Locate the cell with the specified text and output its (X, Y) center coordinate. 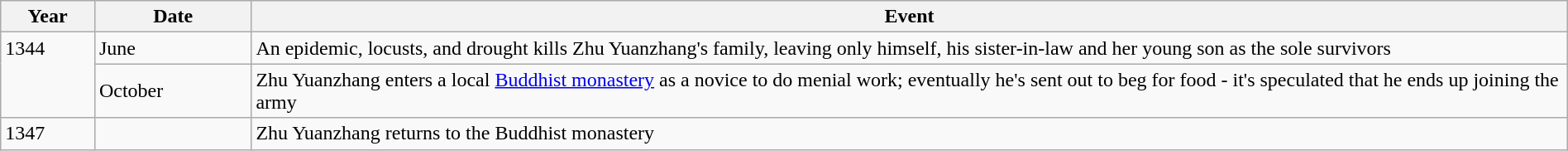
1344 (48, 75)
June (172, 48)
October (172, 91)
Year (48, 17)
Date (172, 17)
An epidemic, locusts, and drought kills Zhu Yuanzhang's family, leaving only himself, his sister-in-law and her young son as the sole survivors (910, 48)
Event (910, 17)
Zhu Yuanzhang returns to the Buddhist monastery (910, 134)
1347 (48, 134)
